Search for the cell housing the specified text and yield its [x, y] center coordinate. 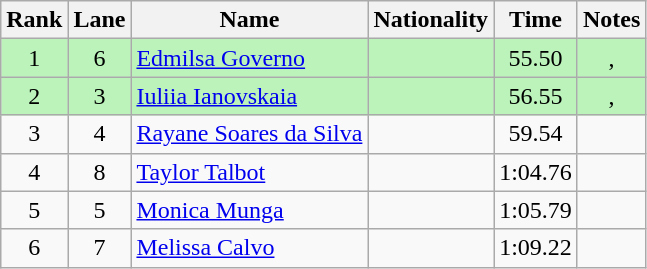
Time [536, 20]
Lane [100, 20]
Rank [34, 20]
55.50 [536, 58]
Rayane Soares da Silva [250, 134]
Edmilsa Governo [250, 58]
8 [100, 172]
Notes [611, 20]
Nationality [431, 20]
Name [250, 20]
Melissa Calvo [250, 248]
56.55 [536, 96]
1:04.76 [536, 172]
1:09.22 [536, 248]
Taylor Talbot [250, 172]
Iuliia Ianovskaia [250, 96]
1 [34, 58]
59.54 [536, 134]
2 [34, 96]
7 [100, 248]
Monica Munga [250, 210]
1:05.79 [536, 210]
